Output the [X, Y] coordinate of the center of the cell containing the given text.  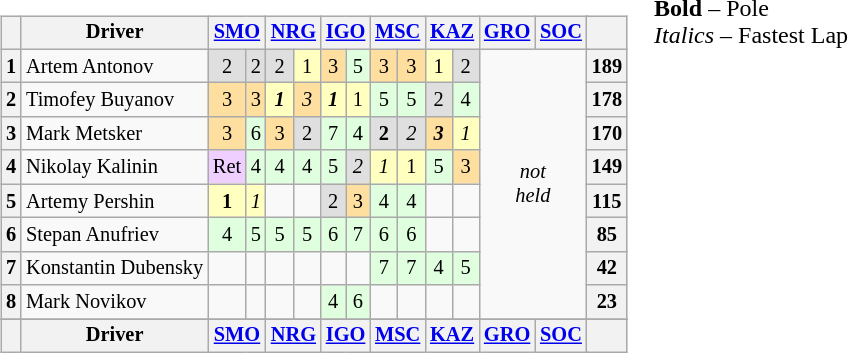
Ret [227, 167]
Mark Metsker [114, 134]
Stepan Anufriev [114, 235]
170 [607, 134]
Nikolay Kalinin [114, 167]
notheld [533, 184]
42 [607, 268]
23 [607, 302]
Artem Antonov [114, 66]
Konstantin Dubensky [114, 268]
8 [11, 302]
189 [607, 66]
178 [607, 100]
149 [607, 167]
Artemy Pershin [114, 201]
Mark Novikov [114, 302]
Timofey Buyanov [114, 100]
115 [607, 201]
85 [607, 235]
